For the text-containing cell, return its midpoint in (x, y) coordinate format. 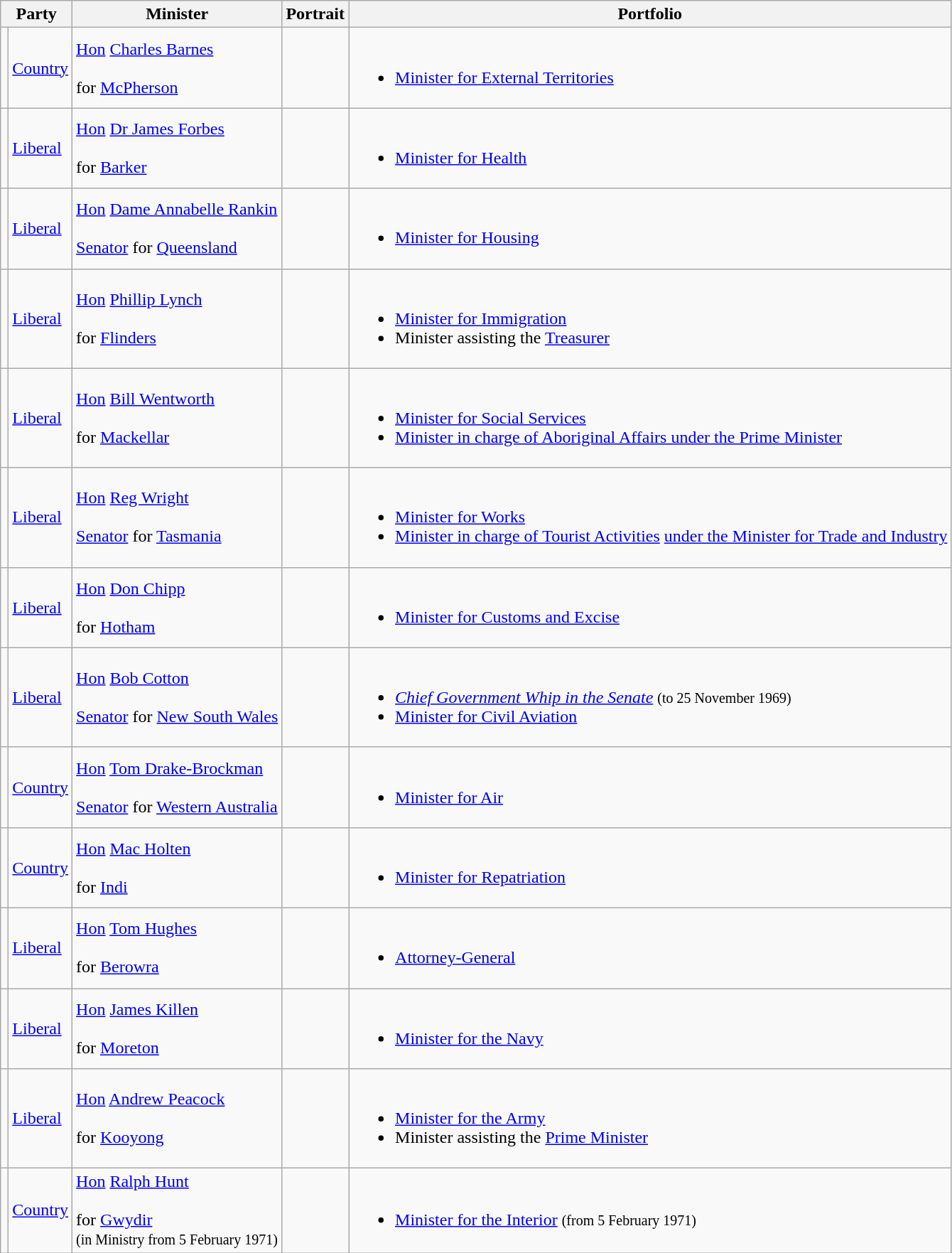
Hon Tom Drake-Brockman Senator for Western Australia (178, 787)
Hon Charles Barnes for McPherson (178, 68)
Minister for the ArmyMinister assisting the Prime Minister (650, 1119)
Minister for Air (650, 787)
Portrait (315, 14)
Minister for Health (650, 148)
Hon Bob Cotton Senator for New South Wales (178, 697)
Hon Don Chipp for Hotham (178, 607)
Hon Phillip Lynch for Flinders (178, 318)
Attorney-General (650, 948)
Minister for Customs and Excise (650, 607)
Minister for the Interior (from 5 February 1971) (650, 1211)
Chief Government Whip in the Senate (to 25 November 1969)Minister for Civil Aviation (650, 697)
Hon Dr James Forbes for Barker (178, 148)
Party (37, 14)
Minister (178, 14)
Minister for Housing (650, 229)
Hon Tom Hughes for Berowra (178, 948)
Hon Mac Holten for Indi (178, 867)
Portfolio (650, 14)
Minister for ImmigrationMinister assisting the Treasurer (650, 318)
Minister for WorksMinister in charge of Tourist Activities under the Minister for Trade and Industry (650, 517)
Hon Ralph Hunt for Gwydir (in Ministry from 5 February 1971) (178, 1211)
Hon James Killen for Moreton (178, 1028)
Hon Andrew Peacock for Kooyong (178, 1119)
Minister for the Navy (650, 1028)
Minister for Social ServicesMinister in charge of Aboriginal Affairs under the Prime Minister (650, 418)
Hon Dame Annabelle Rankin Senator for Queensland (178, 229)
Hon Reg Wright Senator for Tasmania (178, 517)
Minister for External Territories (650, 68)
Minister for Repatriation (650, 867)
Hon Bill Wentworth for Mackellar (178, 418)
